Find where the given text appears and provide that cell's center as (X, Y) coordinate. 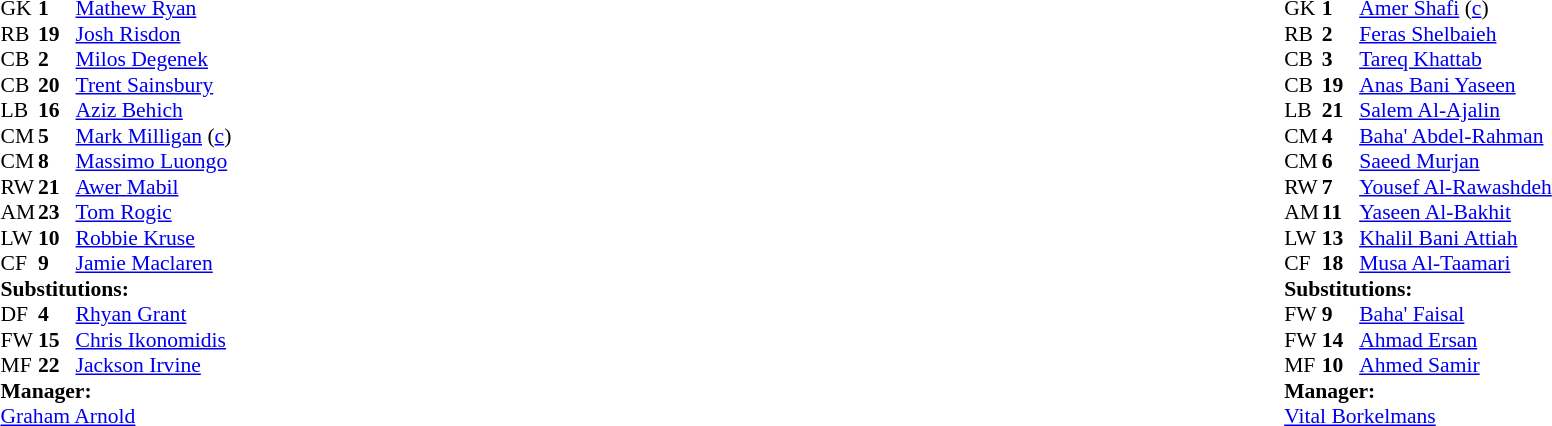
Baha' Faisal (1456, 315)
13 (1341, 238)
Anas Bani Yaseen (1456, 85)
Robbie Kruse (154, 238)
Chris Ikonomidis (154, 340)
Feras Shelbaieh (1456, 34)
11 (1341, 213)
23 (57, 213)
Musa Al-Taamari (1456, 263)
Yousef Al-Rawashdeh (1456, 187)
Khalil Bani Attiah (1456, 238)
7 (1341, 187)
22 (57, 365)
15 (57, 340)
Ahmad Ersan (1456, 340)
Josh Risdon (154, 34)
6 (1341, 161)
Baha' Abdel-Rahman (1456, 136)
Aziz Behich (154, 111)
Jamie Maclaren (154, 263)
Saeed Murjan (1456, 161)
18 (1341, 263)
Massimo Luongo (154, 161)
3 (1341, 59)
Mark Milligan (c) (154, 136)
Jackson Irvine (154, 365)
Tom Rogic (154, 213)
Tareq Khattab (1456, 59)
Ahmed Samir (1456, 365)
20 (57, 85)
Milos Degenek (154, 59)
DF (19, 315)
Trent Sainsbury (154, 85)
Salem Al-Ajalin (1456, 111)
14 (1341, 340)
Yaseen Al-Bakhit (1456, 213)
8 (57, 161)
5 (57, 136)
Awer Mabil (154, 187)
Rhyan Grant (154, 315)
16 (57, 111)
